Pinpoint the cell where the given text exists, returning its [X, Y] midpoint coordinate. 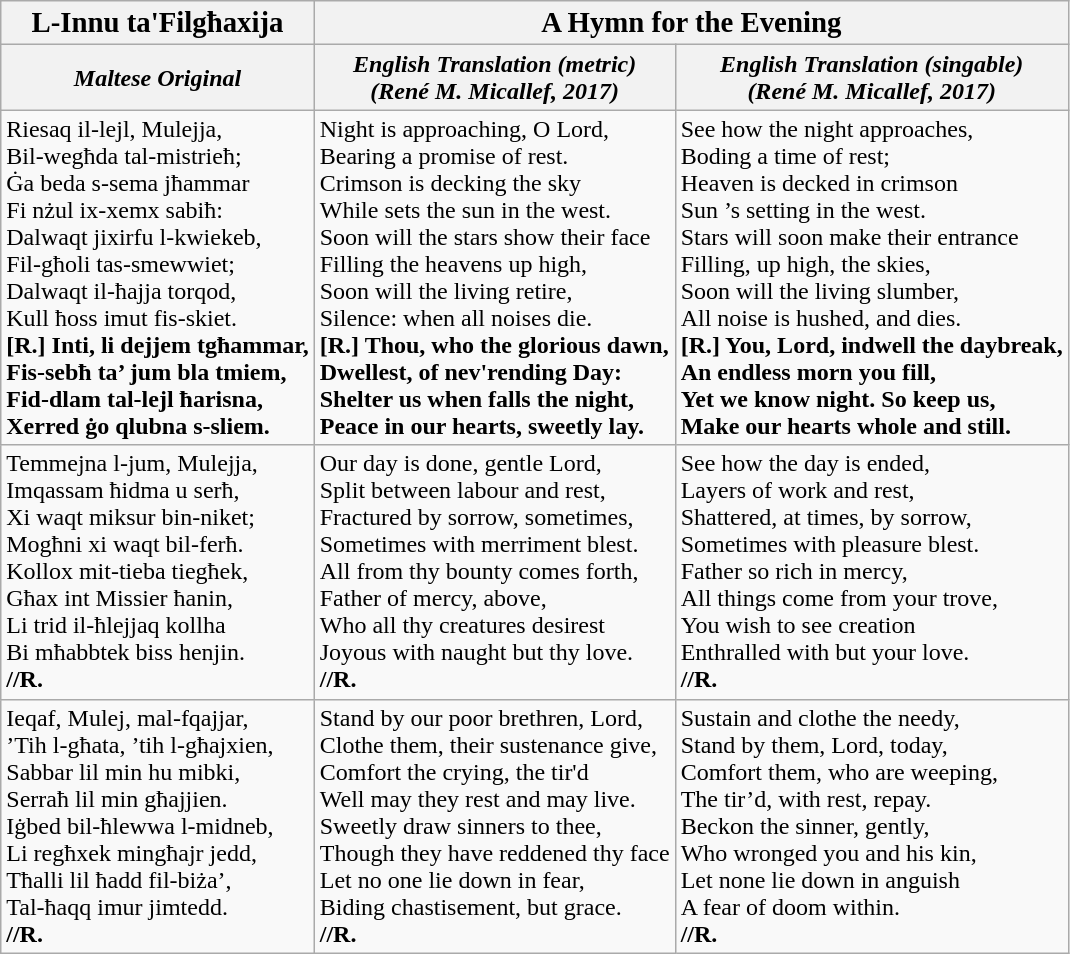
A Hymn for the Evening [691, 23]
L-Innu ta'Filgħaxija [158, 23]
English Translation (metric)(René M. Micallef, 2017) [494, 78]
English Translation (singable)(René M. Micallef, 2017) [872, 78]
Maltese Original [158, 78]
